Scan for the cell matching the given text and deliver its (X, Y) coordinate at center. 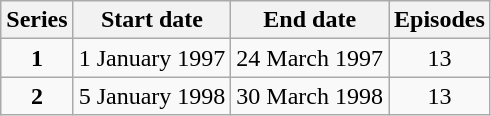
1 (37, 58)
Start date (152, 20)
Episodes (440, 20)
2 (37, 96)
1 January 1997 (152, 58)
30 March 1998 (310, 96)
End date (310, 20)
Series (37, 20)
24 March 1997 (310, 58)
5 January 1998 (152, 96)
